Extract the [x, y] coordinate from the center of the cell holding the provided text.  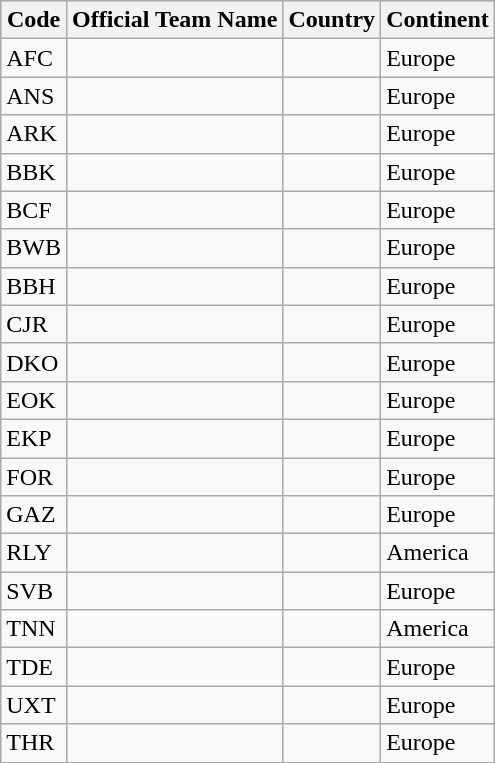
UXT [34, 705]
FOR [34, 477]
BCF [34, 210]
EKP [34, 438]
AFC [34, 58]
BWB [34, 248]
DKO [34, 362]
SVB [34, 591]
Official Team Name [174, 20]
GAZ [34, 515]
TDE [34, 667]
BBH [34, 286]
Country [332, 20]
CJR [34, 324]
RLY [34, 553]
EOK [34, 400]
THR [34, 743]
TNN [34, 629]
Code [34, 20]
ARK [34, 134]
BBK [34, 172]
ANS [34, 96]
Continent [438, 20]
